Return the (X, Y) coordinate for the center point of the cell that contains the specified text.  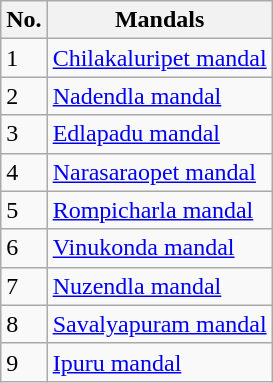
Mandals (160, 20)
7 (24, 286)
2 (24, 96)
5 (24, 210)
Narasaraopet mandal (160, 172)
Vinukonda mandal (160, 248)
Edlapadu mandal (160, 134)
3 (24, 134)
4 (24, 172)
Nadendla mandal (160, 96)
9 (24, 362)
Ipuru mandal (160, 362)
6 (24, 248)
Savalyapuram mandal (160, 324)
Rompicharla mandal (160, 210)
No. (24, 20)
8 (24, 324)
1 (24, 58)
Nuzendla mandal (160, 286)
Chilakaluripet mandal (160, 58)
